Extract the [x, y] coordinate from the center of the cell holding the provided text.  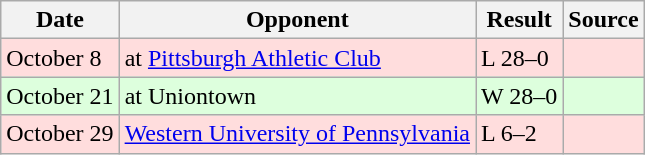
L 6–2 [520, 134]
October 29 [60, 134]
Date [60, 20]
Source [604, 20]
at Pittsburgh Athletic Club [297, 58]
October 21 [60, 96]
L 28–0 [520, 58]
Result [520, 20]
at Uniontown [297, 96]
W 28–0 [520, 96]
October 8 [60, 58]
Opponent [297, 20]
Western University of Pennsylvania [297, 134]
